From the cell containing the given text, extract its center point as [X, Y] coordinate. 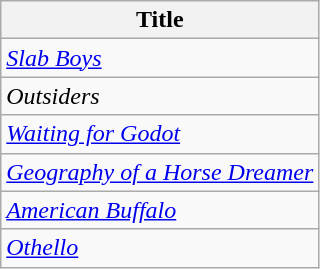
Title [160, 20]
Othello [160, 248]
Geography of a Horse Dreamer [160, 172]
Outsiders [160, 96]
Waiting for Godot [160, 134]
Slab Boys [160, 58]
American Buffalo [160, 210]
